Detect which cell encompasses the target text, then output its (X, Y) center coordinate. 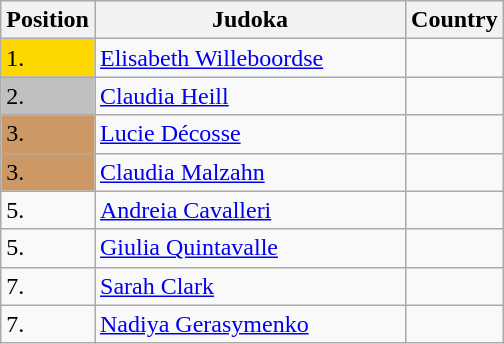
Claudia Malzahn (250, 172)
Nadiya Gerasymenko (250, 324)
Country (455, 20)
Sarah Clark (250, 286)
Elisabeth Willeboordse (250, 58)
2. (48, 96)
Giulia Quintavalle (250, 248)
Judoka (250, 20)
Position (48, 20)
Andreia Cavalleri (250, 210)
Lucie Décosse (250, 134)
Claudia Heill (250, 96)
1. (48, 58)
